Detect which cell encompasses the target text, then output its [X, Y] center coordinate. 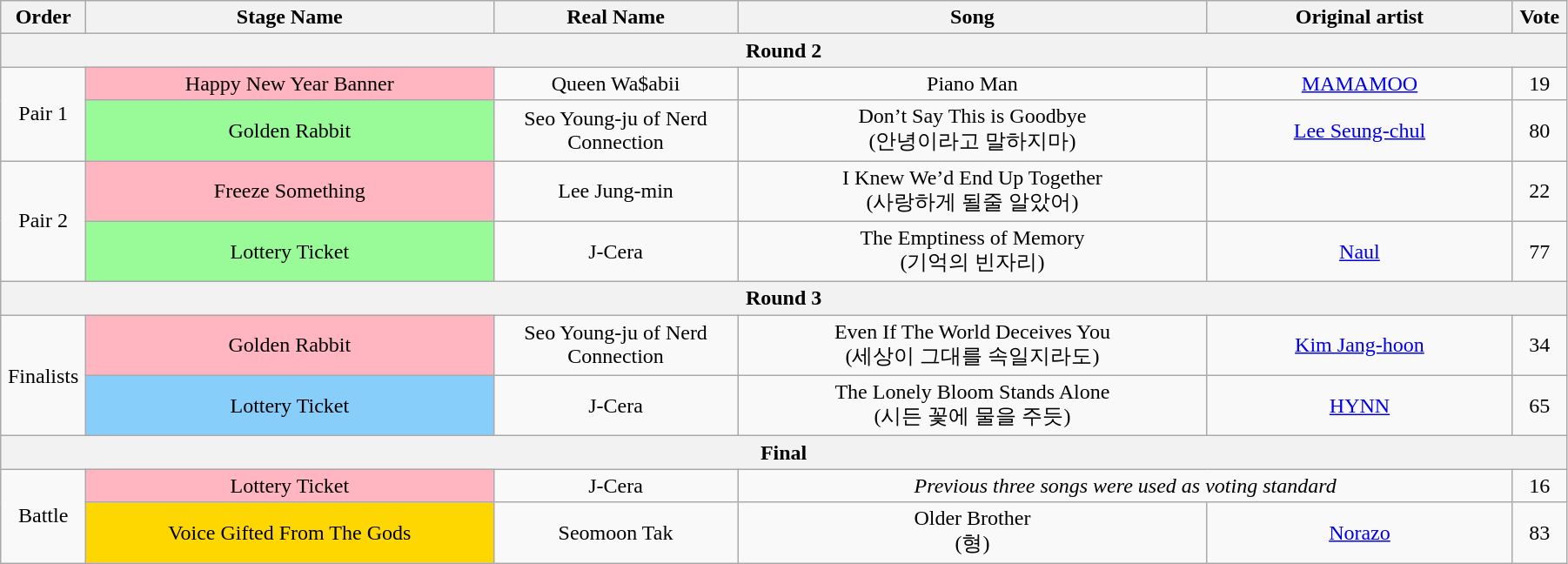
Vote [1539, 17]
MAMAMOO [1359, 84]
Piano Man [973, 84]
Naul [1359, 252]
Battle [44, 516]
80 [1539, 131]
Happy New Year Banner [290, 84]
Freeze Something [290, 191]
Don’t Say This is Goodbye(안녕이라고 말하지마) [973, 131]
Voice Gifted From The Gods [290, 533]
Pair 1 [44, 114]
22 [1539, 191]
Final [784, 453]
Previous three songs were used as voting standard [1125, 486]
Pair 2 [44, 221]
Even If The World Deceives You(세상이 그대를 속일지라도) [973, 346]
Norazo [1359, 533]
Kim Jang-hoon [1359, 346]
34 [1539, 346]
16 [1539, 486]
Song [973, 17]
Original artist [1359, 17]
Round 2 [784, 50]
Order [44, 17]
The Lonely Bloom Stands Alone(시든 꽃에 물을 주듯) [973, 406]
65 [1539, 406]
Real Name [616, 17]
Lee Seung-chul [1359, 131]
Older Brother(형) [973, 533]
HYNN [1359, 406]
Queen Wa$abii [616, 84]
Lee Jung-min [616, 191]
83 [1539, 533]
77 [1539, 252]
Seomoon Tak [616, 533]
Stage Name [290, 17]
I Knew We’d End Up Together(사랑하게 될줄 알았어) [973, 191]
Round 3 [784, 299]
19 [1539, 84]
The Emptiness of Memory(기억의 빈자리) [973, 252]
Finalists [44, 376]
